Search for the cell housing the specified text and yield its [X, Y] center coordinate. 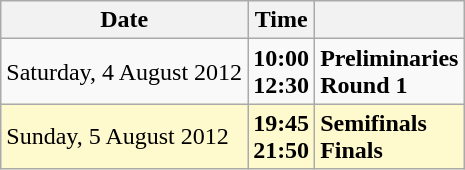
19:4521:50 [282, 136]
SemifinalsFinals [390, 136]
Date [124, 20]
Sunday, 5 August 2012 [124, 136]
10:0012:30 [282, 72]
PreliminariesRound 1 [390, 72]
Saturday, 4 August 2012 [124, 72]
Time [282, 20]
